Extract the [X, Y] coordinate from the center of the cell holding the provided text.  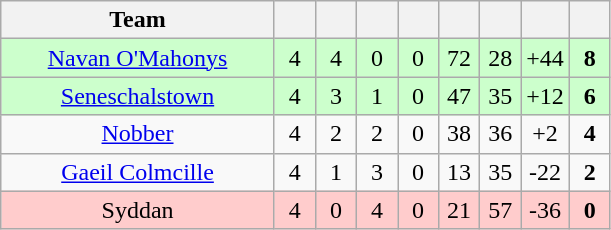
8 [590, 58]
+2 [546, 134]
36 [500, 134]
Nobber [138, 134]
Gaeil Colmcille [138, 172]
57 [500, 210]
72 [460, 58]
21 [460, 210]
Navan O'Mahonys [138, 58]
28 [500, 58]
6 [590, 96]
-36 [546, 210]
13 [460, 172]
-22 [546, 172]
38 [460, 134]
Seneschalstown [138, 96]
+12 [546, 96]
Team [138, 20]
+44 [546, 58]
Syddan [138, 210]
47 [460, 96]
